Capture the cell that displays the provided text and extract its [X, Y] central coordinate. 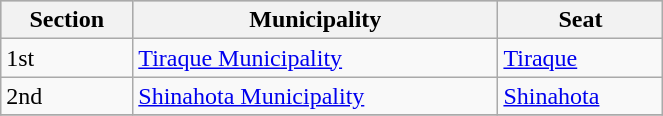
Section [67, 20]
Tiraque Municipality [316, 58]
Seat [580, 20]
1st [67, 58]
2nd [67, 96]
Municipality [316, 20]
Shinahota Municipality [316, 96]
Shinahota [580, 96]
Tiraque [580, 58]
